For the text-containing cell, return its midpoint in (X, Y) coordinate format. 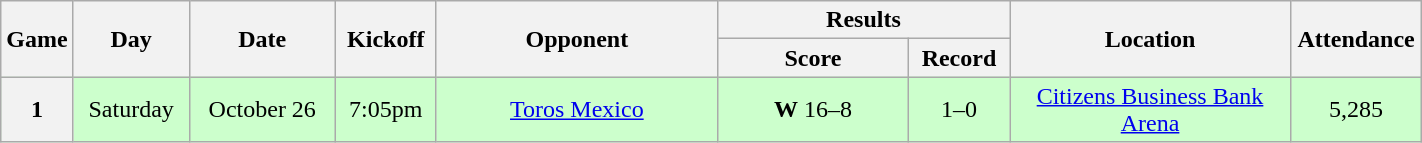
W 16–8 (812, 110)
Opponent (576, 39)
Results (863, 20)
Saturday (131, 110)
Day (131, 39)
7:05pm (386, 110)
October 26 (262, 110)
Record (958, 58)
Toros Mexico (576, 110)
Citizens Business Bank Arena (1150, 110)
Game (37, 39)
1–0 (958, 110)
Attendance (1356, 39)
Location (1150, 39)
Kickoff (386, 39)
5,285 (1356, 110)
Date (262, 39)
1 (37, 110)
Score (812, 58)
